Capture the cell that displays the provided text and extract its [X, Y] central coordinate. 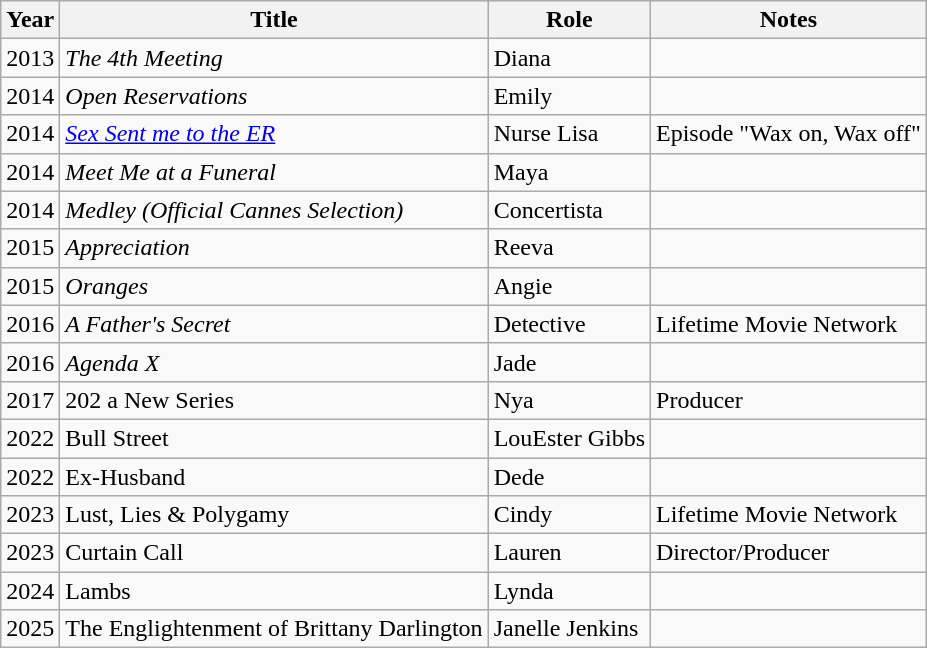
Notes [789, 20]
Appreciation [274, 248]
Cindy [569, 515]
Angie [569, 286]
Title [274, 20]
LouEster Gibbs [569, 438]
Reeva [569, 248]
The Englightenment of Brittany Darlington [274, 629]
Ex-Husband [274, 477]
2017 [30, 400]
Episode "Wax on, Wax off" [789, 134]
Curtain Call [274, 553]
Nya [569, 400]
Producer [789, 400]
Lynda [569, 591]
Role [569, 20]
Sex Sent me to the ER [274, 134]
202 a New Series [274, 400]
The 4th Meeting [274, 58]
Director/Producer [789, 553]
Meet Me at a Funeral [274, 172]
Janelle Jenkins [569, 629]
Maya [569, 172]
2013 [30, 58]
Open Reservations [274, 96]
Medley (Official Cannes Selection) [274, 210]
Agenda X [274, 362]
2024 [30, 591]
Lust, Lies & Polygamy [274, 515]
Dede [569, 477]
Detective [569, 324]
Lambs [274, 591]
Emily [569, 96]
Oranges [274, 286]
Year [30, 20]
Diana [569, 58]
Concertista [569, 210]
Nurse Lisa [569, 134]
Jade [569, 362]
A Father's Secret [274, 324]
Bull Street [274, 438]
Lauren [569, 553]
2025 [30, 629]
